Pinpoint the cell where the given text exists, returning its (x, y) midpoint coordinate. 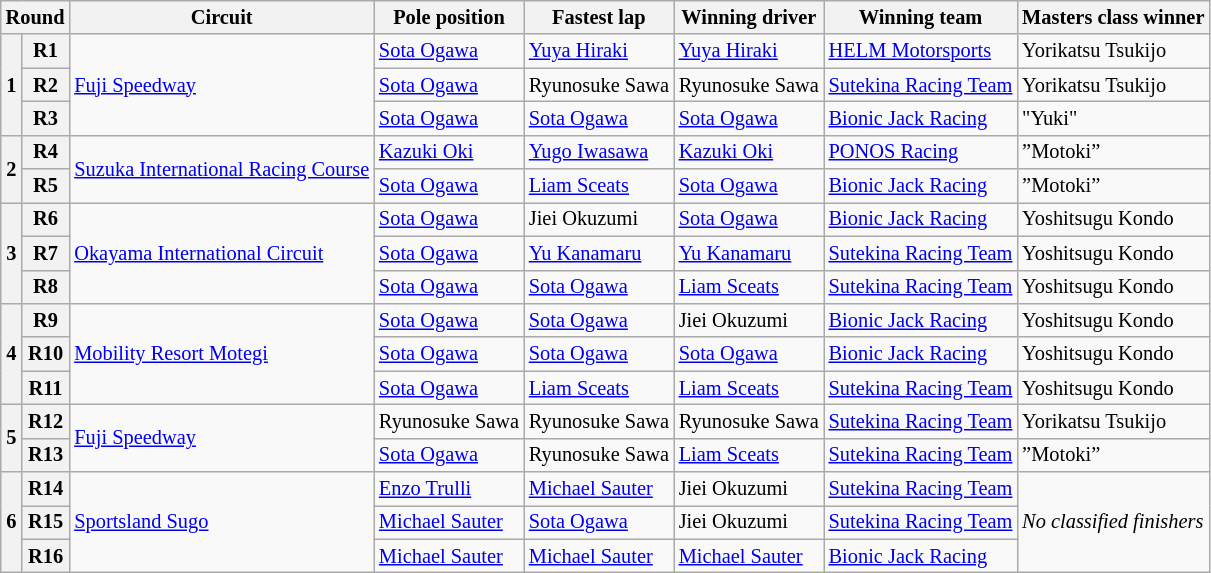
R7 (46, 253)
PONOS Racing (921, 152)
R14 (46, 489)
R10 (46, 354)
R9 (46, 320)
R12 (46, 421)
Pole position (449, 17)
Okayama International Circuit (222, 252)
5 (12, 438)
Sportsland Sugo (222, 522)
Suzuka International Racing Course (222, 168)
R8 (46, 287)
R15 (46, 522)
Circuit (222, 17)
R6 (46, 219)
1 (12, 84)
R13 (46, 455)
6 (12, 522)
R2 (46, 85)
Enzo Trulli (449, 489)
Round (36, 17)
HELM Motorsports (921, 51)
Yugo Iwasawa (599, 152)
Fastest lap (599, 17)
R5 (46, 186)
R3 (46, 118)
R11 (46, 388)
R1 (46, 51)
Winning driver (749, 17)
Mobility Resort Motegi (222, 354)
R16 (46, 556)
R4 (46, 152)
No classified finishers (1113, 522)
3 (12, 252)
Masters class winner (1113, 17)
4 (12, 354)
Winning team (921, 17)
"Yuki" (1113, 118)
2 (12, 168)
